From the cell containing the given text, extract its center point as [X, Y] coordinate. 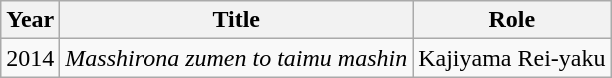
Role [512, 20]
Year [30, 20]
2014 [30, 58]
Title [236, 20]
Kajiyama Rei-yaku [512, 58]
Masshirona zumen to taimu mashin [236, 58]
